Extract the (X, Y) coordinate from the center of the cell holding the provided text.  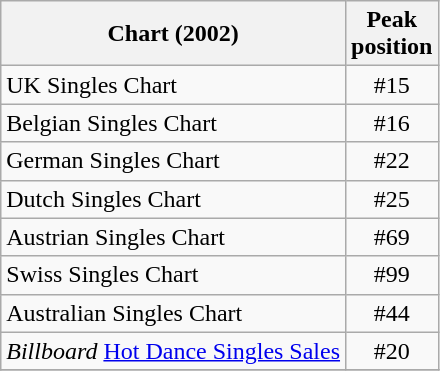
#99 (392, 275)
Austrian Singles Chart (174, 237)
Dutch Singles Chart (174, 199)
Australian Singles Chart (174, 313)
Belgian Singles Chart (174, 123)
#16 (392, 123)
#44 (392, 313)
#22 (392, 161)
#15 (392, 85)
#69 (392, 237)
Billboard Hot Dance Singles Sales (174, 351)
UK Singles Chart (174, 85)
Chart (2002) (174, 34)
Swiss Singles Chart (174, 275)
Peakposition (392, 34)
#25 (392, 199)
#20 (392, 351)
German Singles Chart (174, 161)
